Detect which cell encompasses the target text, then output its (x, y) center coordinate. 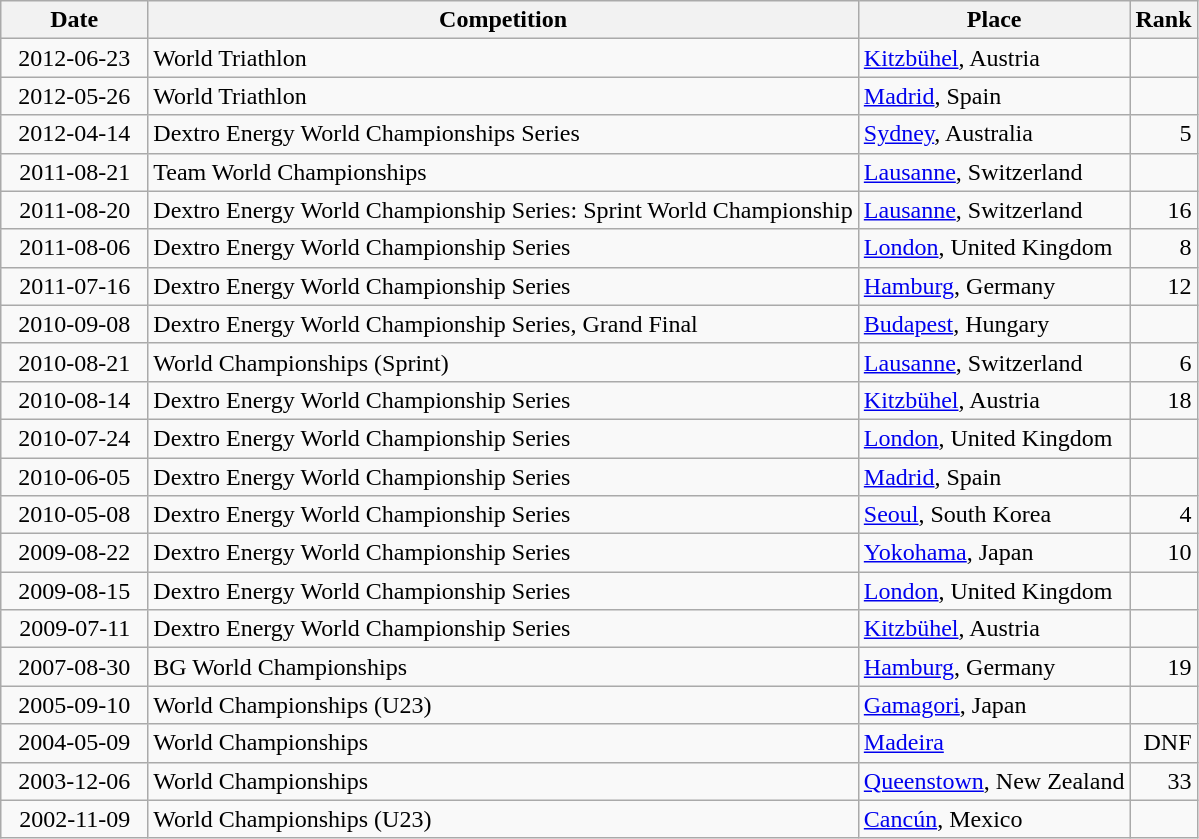
2007-08-30 (74, 667)
Rank (1164, 20)
5 (1164, 134)
Cancún, Mexico (994, 819)
2004-05-09 (74, 743)
18 (1164, 400)
Sydney, Australia (994, 134)
16 (1164, 210)
6 (1164, 362)
19 (1164, 667)
Dextro Energy World Championship Series, Grand Final (504, 324)
Dextro Energy World Championships Series (504, 134)
2011-08-21 (74, 172)
2011-07-16 (74, 286)
Competition (504, 20)
2010-06-05 (74, 477)
2011-08-06 (74, 248)
2010-08-14 (74, 400)
10 (1164, 553)
2012-04-14 (74, 134)
2003-12-06 (74, 781)
2010-08-21 (74, 362)
Place (994, 20)
2010-09-08 (74, 324)
World Championships (Sprint) (504, 362)
2012-06-23 (74, 58)
Yokohama, Japan (994, 553)
Budapest, Hungary (994, 324)
Team World Championships (504, 172)
Seoul, South Korea (994, 515)
Dextro Energy World Championship Series: Sprint World Championship (504, 210)
2009-08-15 (74, 591)
2009-07-11 (74, 629)
2010-05-08 (74, 515)
2005-09-10 (74, 705)
2011-08-20 (74, 210)
2009-08-22 (74, 553)
DNF (1164, 743)
BG World Championships (504, 667)
2010-07-24 (74, 438)
4 (1164, 515)
2012-05-26 (74, 96)
2002-11-09 (74, 819)
Queenstown, New Zealand (994, 781)
Date (74, 20)
Gamagori, Japan (994, 705)
33 (1164, 781)
12 (1164, 286)
8 (1164, 248)
Madeira (994, 743)
